Find where the given text appears and provide that cell's center as (x, y) coordinate. 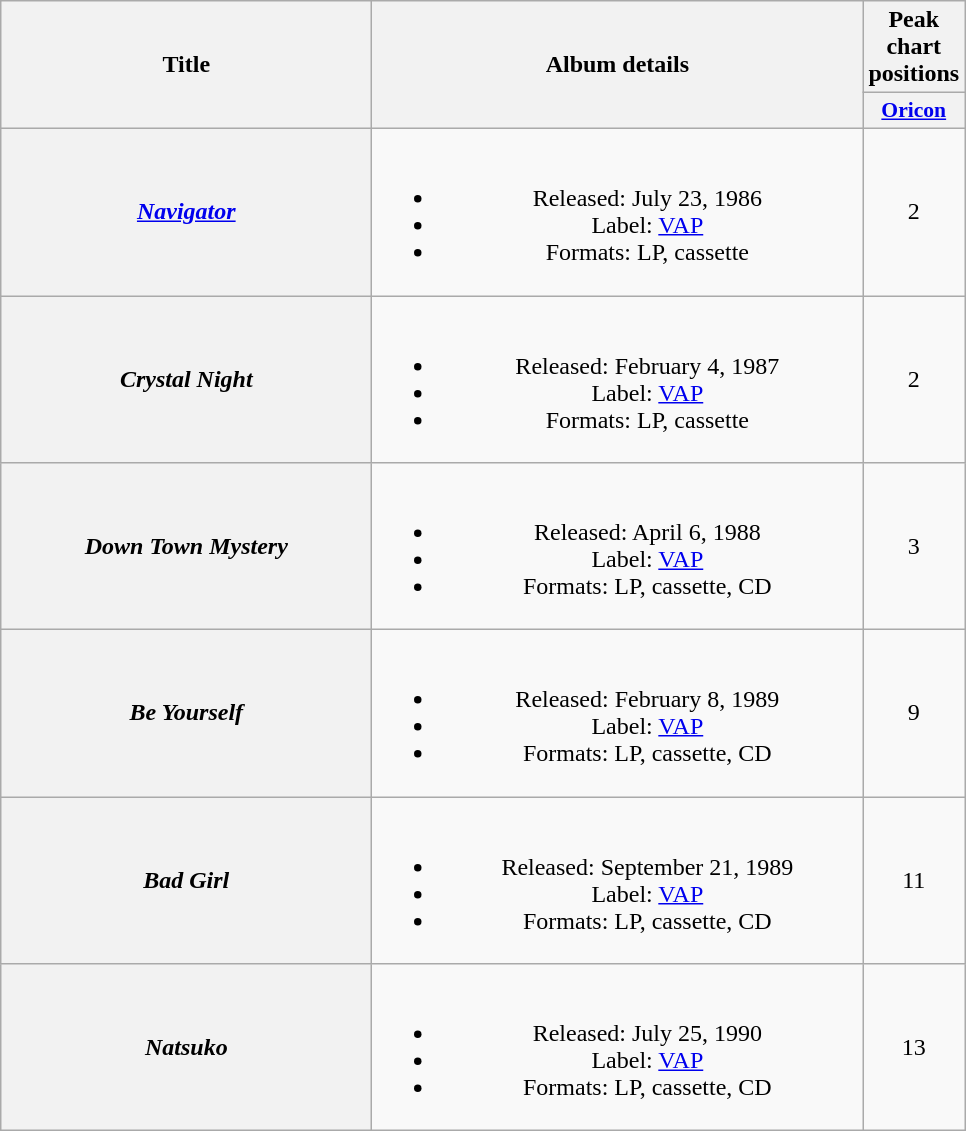
Released: July 25, 1990Label: VAPFormats: LP, cassette, CD (618, 1048)
Released: July 23, 1986Label: VAPFormats: LP, cassette (618, 212)
Released: February 4, 1987Label: VAPFormats: LP, cassette (618, 380)
3 (914, 546)
Bad Girl (186, 880)
Down Town Mystery (186, 546)
Album details (618, 65)
Released: September 21, 1989Label: VAPFormats: LP, cassette, CD (618, 880)
Oricon (914, 111)
Navigator (186, 212)
Natsuko (186, 1048)
Be Yourself (186, 714)
Crystal Night (186, 380)
Peak chart positions (914, 47)
13 (914, 1048)
Title (186, 65)
11 (914, 880)
Released: April 6, 1988Label: VAPFormats: LP, cassette, CD (618, 546)
Released: February 8, 1989Label: VAPFormats: LP, cassette, CD (618, 714)
9 (914, 714)
